Return (x, y) of the center of cell containing provided text 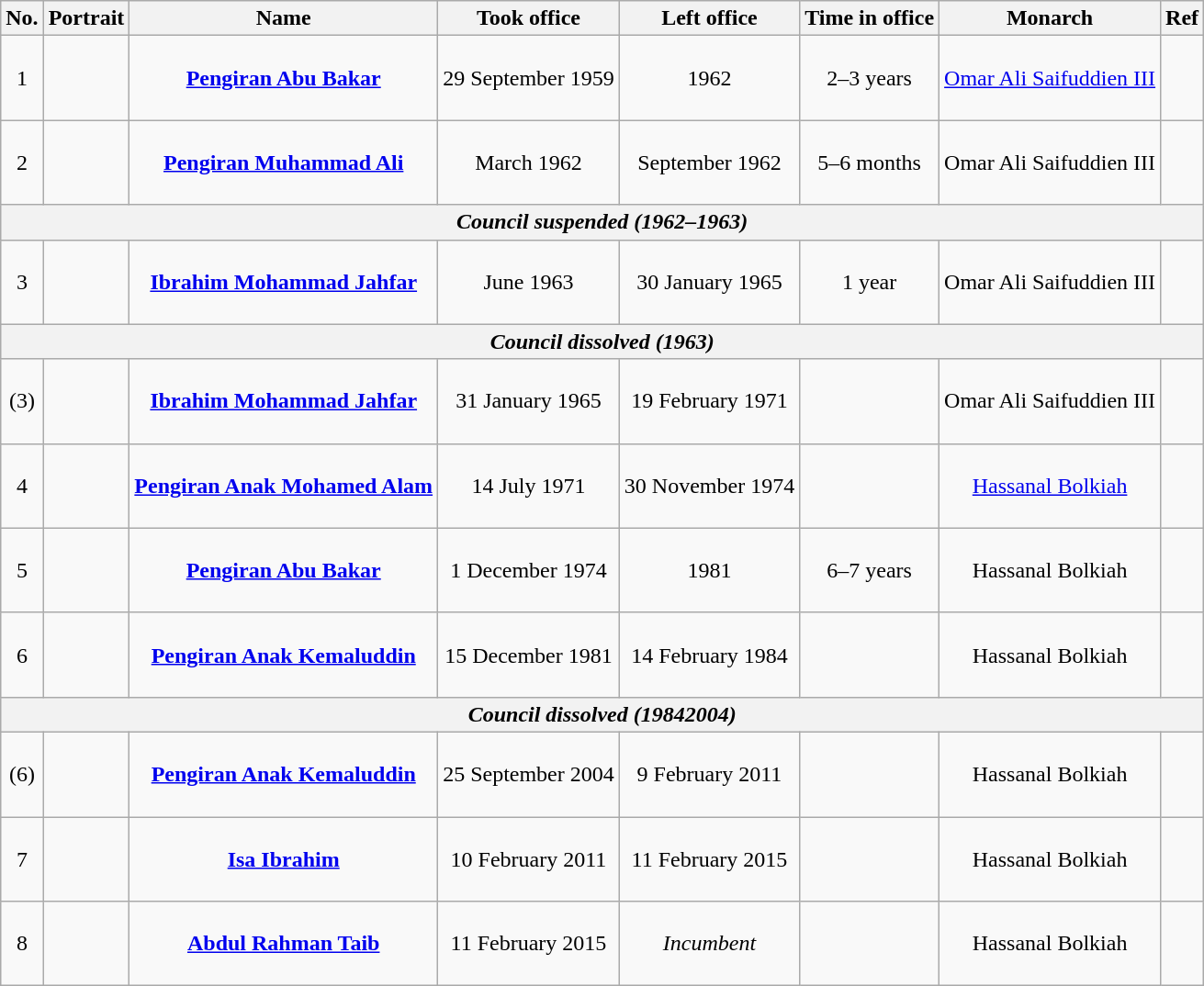
Council suspended (1962–1963) (602, 222)
Council dissolved (1963) (602, 342)
19 February 1971 (709, 401)
Abdul Rahman Taib (284, 944)
Portrait (86, 18)
7 (22, 859)
1 year (870, 282)
2 (22, 162)
(6) (22, 774)
5 (22, 570)
9 February 2011 (709, 774)
2–3 years (870, 78)
14 July 1971 (529, 486)
6 (22, 655)
Time in office (870, 18)
29 September 1959 (529, 78)
15 December 1981 (529, 655)
30 November 1974 (709, 486)
1981 (709, 570)
No. (22, 18)
Left office (709, 18)
Ref (1183, 18)
8 (22, 944)
March 1962 (529, 162)
Isa Ibrahim (284, 859)
Name (284, 18)
5–6 months (870, 162)
1 (22, 78)
(3) (22, 401)
1962 (709, 78)
4 (22, 486)
Took office (529, 18)
Monarch (1051, 18)
Pengiran Muhammad Ali (284, 162)
30 January 1965 (709, 282)
Pengiran Anak Mohamed Alam (284, 486)
25 September 2004 (529, 774)
31 January 1965 (529, 401)
10 February 2011 (529, 859)
3 (22, 282)
6–7 years (870, 570)
June 1963 (529, 282)
September 1962 (709, 162)
Council dissolved (19842004) (602, 714)
Incumbent (709, 944)
1 December 1974 (529, 570)
14 February 1984 (709, 655)
